Output the (X, Y) coordinate of the center of the cell containing the given text.  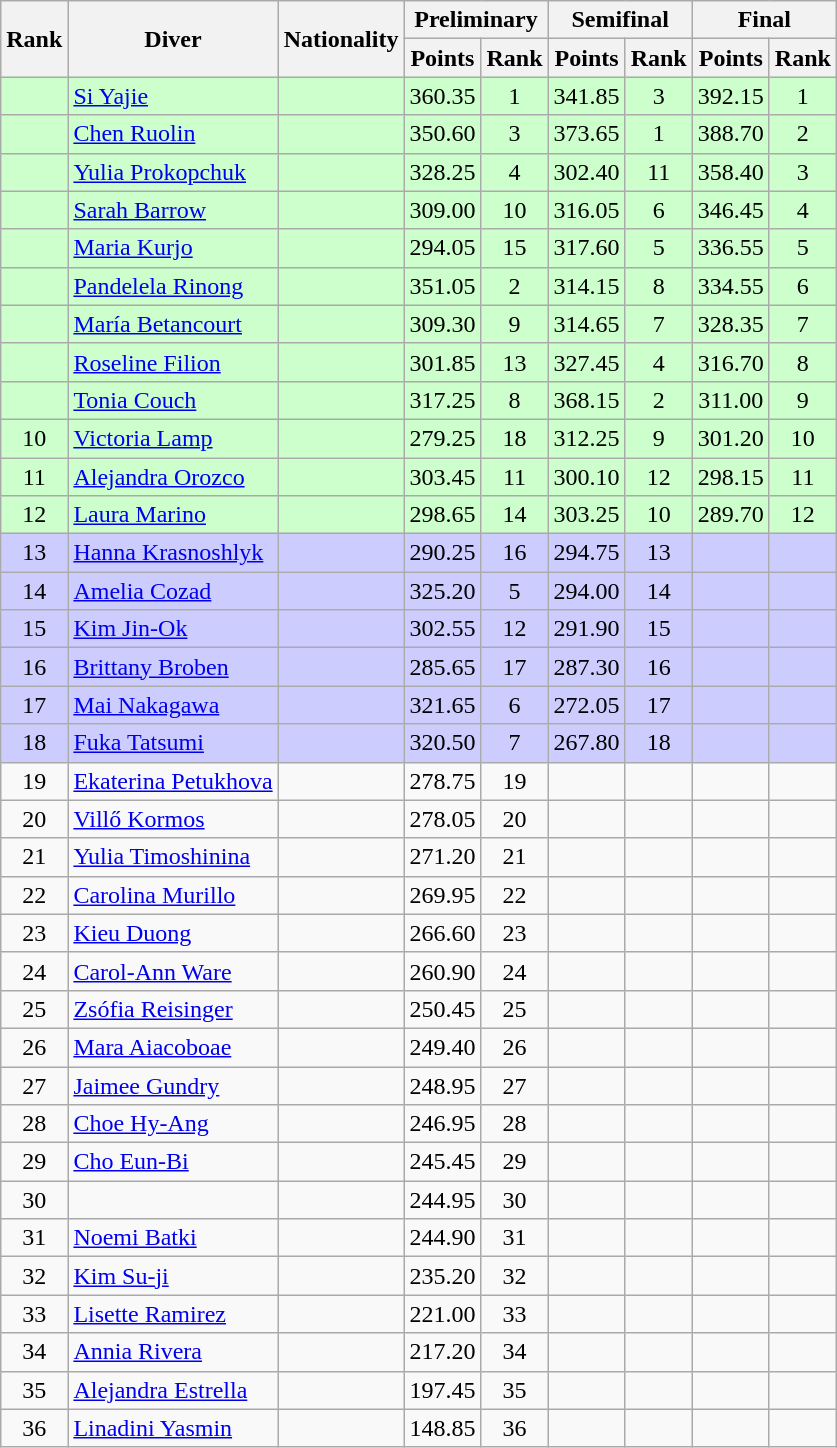
244.95 (442, 1200)
312.25 (586, 438)
Sarah Barrow (173, 210)
Cho Eun-Bi (173, 1162)
298.65 (442, 515)
301.85 (442, 362)
Nationality (341, 39)
248.95 (442, 1085)
245.45 (442, 1162)
271.20 (442, 857)
Lisette Ramirez (173, 1314)
294.75 (586, 553)
Diver (173, 39)
Roseline Filion (173, 362)
336.55 (730, 248)
303.45 (442, 477)
221.00 (442, 1314)
328.35 (730, 324)
373.65 (586, 134)
Tonia Couch (173, 400)
346.45 (730, 210)
244.90 (442, 1238)
291.90 (586, 629)
358.40 (730, 172)
Amelia Cozad (173, 591)
341.85 (586, 96)
269.95 (442, 895)
Noemi Batki (173, 1238)
Final (764, 20)
217.20 (442, 1352)
351.05 (442, 286)
260.90 (442, 971)
Preliminary (476, 20)
321.65 (442, 705)
Carol-Ann Ware (173, 971)
250.45 (442, 1009)
Ekaterina Petukhova (173, 781)
368.15 (586, 400)
Victoria Lamp (173, 438)
316.70 (730, 362)
Brittany Broben (173, 667)
316.05 (586, 210)
Yulia Timoshinina (173, 857)
Fuka Tatsumi (173, 743)
148.85 (442, 1428)
Pandelela Rinong (173, 286)
388.70 (730, 134)
235.20 (442, 1276)
392.15 (730, 96)
Linadini Yasmin (173, 1428)
314.65 (586, 324)
Chen Ruolin (173, 134)
Jaimee Gundry (173, 1085)
Villő Kormos (173, 819)
334.55 (730, 286)
Carolina Murillo (173, 895)
298.15 (730, 477)
267.80 (586, 743)
327.45 (586, 362)
317.60 (586, 248)
328.25 (442, 172)
320.50 (442, 743)
Kim Jin-Ok (173, 629)
294.00 (586, 591)
Mai Nakagawa (173, 705)
266.60 (442, 933)
272.05 (586, 705)
294.05 (442, 248)
287.30 (586, 667)
197.45 (442, 1390)
317.25 (442, 400)
309.30 (442, 324)
300.10 (586, 477)
246.95 (442, 1124)
325.20 (442, 591)
360.35 (442, 96)
278.05 (442, 819)
Annia Rivera (173, 1352)
302.55 (442, 629)
Hanna Krasnoshlyk (173, 553)
290.25 (442, 553)
285.65 (442, 667)
Maria Kurjo (173, 248)
María Betancourt (173, 324)
Alejandra Estrella (173, 1390)
Zsófia Reisinger (173, 1009)
303.25 (586, 515)
289.70 (730, 515)
Choe Hy-Ang (173, 1124)
Mara Aiacoboae (173, 1047)
302.40 (586, 172)
350.60 (442, 134)
Kim Su-ji (173, 1276)
279.25 (442, 438)
301.20 (730, 438)
309.00 (442, 210)
Semifinal (620, 20)
Alejandra Orozco (173, 477)
Kieu Duong (173, 933)
249.40 (442, 1047)
278.75 (442, 781)
311.00 (730, 400)
Si Yajie (173, 96)
Laura Marino (173, 515)
Yulia Prokopchuk (173, 172)
314.15 (586, 286)
